Scan for the cell matching the given text and deliver its [X, Y] coordinate at center. 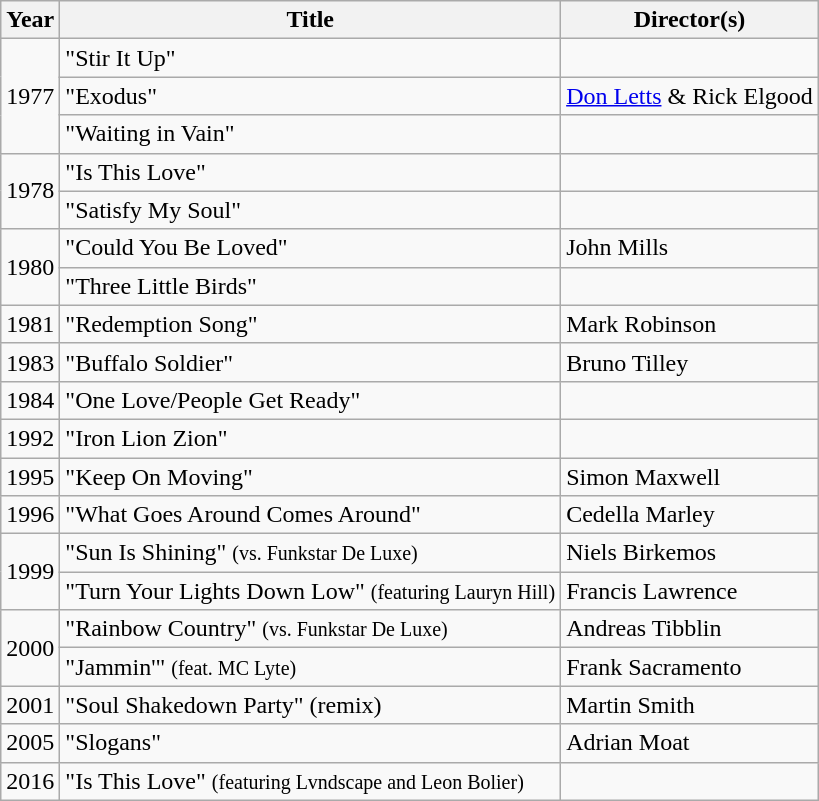
2001 [30, 705]
1992 [30, 438]
Frank Sacramento [690, 667]
Andreas Tibblin [690, 629]
"Jammin'" (feat. MC Lyte) [310, 667]
"Is This Love" [310, 172]
Francis Lawrence [690, 591]
1981 [30, 324]
2000 [30, 648]
"Three Little Birds" [310, 286]
"Stir It Up" [310, 58]
Cedella Marley [690, 515]
"Sun Is Shining" (vs. Funkstar De Luxe) [310, 553]
Martin Smith [690, 705]
1980 [30, 267]
"Satisfy My Soul" [310, 210]
"Soul Shakedown Party" (remix) [310, 705]
"Slogans" [310, 743]
"Turn Your Lights Down Low" (featuring Lauryn Hill) [310, 591]
"Redemption Song" [310, 324]
"Keep On Moving" [310, 477]
"One Love/People Get Ready" [310, 400]
1978 [30, 191]
2005 [30, 743]
Don Letts & Rick Elgood [690, 96]
2016 [30, 781]
1995 [30, 477]
"Buffalo Soldier" [310, 362]
Simon Maxwell [690, 477]
Niels Birkemos [690, 553]
"What Goes Around Comes Around" [310, 515]
Bruno Tilley [690, 362]
Adrian Moat [690, 743]
Title [310, 20]
1999 [30, 572]
"Could You Be Loved" [310, 248]
"Exodus" [310, 96]
1983 [30, 362]
1984 [30, 400]
"Iron Lion Zion" [310, 438]
Year [30, 20]
1996 [30, 515]
"Rainbow Country" (vs. Funkstar De Luxe) [310, 629]
John Mills [690, 248]
1977 [30, 96]
Director(s) [690, 20]
"Is This Love" (featuring Lvndscape and Leon Bolier) [310, 781]
Mark Robinson [690, 324]
"Waiting in Vain" [310, 134]
